Scan for the cell matching the given text and deliver its [X, Y] coordinate at center. 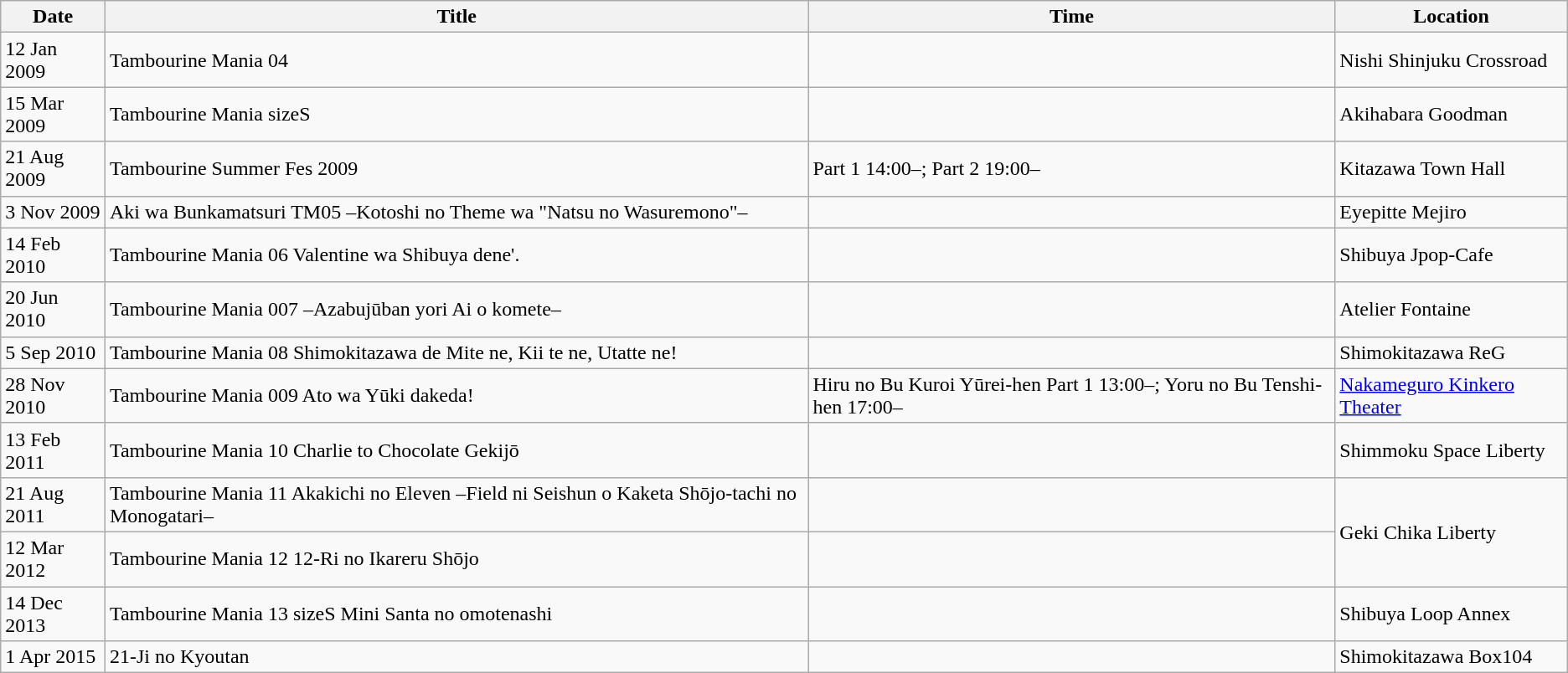
Shimmoku Space Liberty [1451, 450]
Tambourine Mania sizeS [456, 114]
Kitazawa Town Hall [1451, 169]
Tambourine Mania 007 –Azabujūban yori Ai o komete– [456, 310]
3 Nov 2009 [54, 212]
Hiru no Bu Kuroi Yūrei-hen Part 1 13:00–; Yoru no Bu Tenshi-hen 17:00– [1072, 395]
Part 1 14:00–; Part 2 19:00– [1072, 169]
Tambourine Mania 11 Akakichi no Eleven –Field ni Seishun o Kaketa Shōjo-tachi no Monogatari– [456, 504]
Tambourine Mania 10 Charlie to Chocolate Gekijō [456, 450]
Geki Chika Liberty [1451, 532]
Tambourine Summer Fes 2009 [456, 169]
Aki wa Bunkamatsuri TM05 –Kotoshi no Theme wa "Natsu no Wasuremono"– [456, 212]
Atelier Fontaine [1451, 310]
Tambourine Mania 08 Shimokitazawa de Mite ne, Kii te ne, Utatte ne! [456, 352]
Shimokitazawa ReG [1451, 352]
Shibuya Loop Annex [1451, 613]
Time [1072, 17]
14 Feb 2010 [54, 254]
Location [1451, 17]
13 Feb 2011 [54, 450]
21 Aug 2009 [54, 169]
Shimokitazawa Box104 [1451, 657]
Eyepitte Mejiro [1451, 212]
5 Sep 2010 [54, 352]
Tambourine Mania 12 12-Ri no Ikareru Shōjo [456, 559]
12 Mar 2012 [54, 559]
Tambourine Mania 009 Ato wa Yūki dakeda! [456, 395]
15 Mar 2009 [54, 114]
21 Aug 2011 [54, 504]
Akihabara Goodman [1451, 114]
Shibuya Jpop-Cafe [1451, 254]
12 Jan 2009 [54, 60]
21-Ji no Kyoutan [456, 657]
1 Apr 2015 [54, 657]
Nishi Shinjuku Crossroad [1451, 60]
Tambourine Mania 06 Valentine wa Shibuya dene'. [456, 254]
Nakameguro Kinkero Theater [1451, 395]
Tambourine Mania 04 [456, 60]
20 Jun 2010 [54, 310]
28 Nov 2010 [54, 395]
Title [456, 17]
Tambourine Mania 13 sizeS Mini Santa no omotenashi [456, 613]
Date [54, 17]
14 Dec 2013 [54, 613]
